Scan for the cell matching the given text and deliver its [X, Y] coordinate at center. 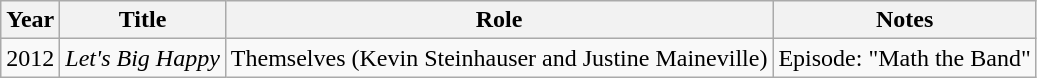
Role [499, 20]
Title [143, 20]
Episode: "Math the Band" [904, 58]
Themselves (Kevin Steinhauser and Justine Maineville) [499, 58]
2012 [30, 58]
Notes [904, 20]
Let's Big Happy [143, 58]
Year [30, 20]
